Extract the [X, Y] coordinate from the center of the cell holding the provided text.  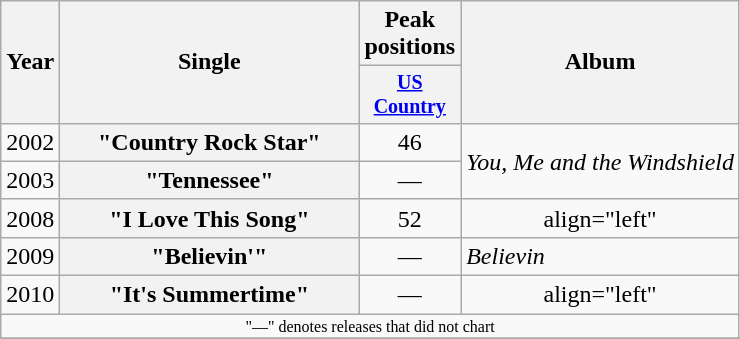
US Country [410, 94]
"It's Summertime" [210, 295]
2010 [30, 295]
Peak positions [410, 34]
Album [600, 62]
2009 [30, 256]
"Believin'" [210, 256]
"I Love This Song" [210, 218]
"Country Rock Star" [210, 142]
"—" denotes releases that did not chart [370, 326]
52 [410, 218]
46 [410, 142]
"Tennessee" [210, 180]
Believin [600, 256]
2003 [30, 180]
Year [30, 62]
2008 [30, 218]
2002 [30, 142]
You, Me and the Windshield [600, 161]
Single [210, 62]
